Output the [X, Y] coordinate of the center of the cell containing the given text.  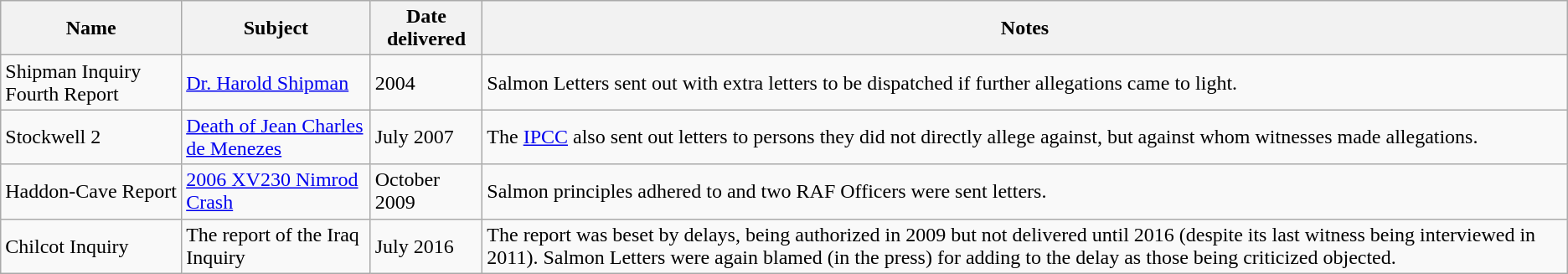
Haddon-Cave Report [91, 191]
Stockwell 2 [91, 137]
Name [91, 28]
2004 [426, 82]
July 2007 [426, 137]
Notes [1025, 28]
Shipman Inquiry Fourth Report [91, 82]
Death of Jean Charles de Menezes [276, 137]
Chilcot Inquiry [91, 246]
The IPCC also sent out letters to persons they did not directly allege against, but against whom witnesses made allegations. [1025, 137]
Dr. Harold Shipman [276, 82]
Date delivered [426, 28]
July 2016 [426, 246]
October 2009 [426, 191]
Subject [276, 28]
Salmon Letters sent out with extra letters to be dispatched if further allegations came to light. [1025, 82]
Salmon principles adhered to and two RAF Officers were sent letters. [1025, 191]
The report of the Iraq Inquiry [276, 246]
2006 XV230 Nimrod Crash [276, 191]
